Find where the given text appears and provide that cell's center as [x, y] coordinate. 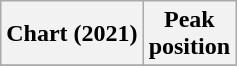
Chart (2021) [72, 34]
Peakposition [189, 34]
